Detect which cell encompasses the target text, then output its (x, y) center coordinate. 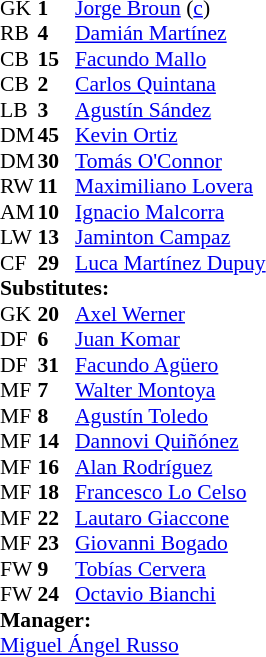
Tomás O'Connor (170, 161)
Tobías Cervera (170, 569)
Facundo Agüero (170, 365)
Jaminton Campaz (170, 237)
24 (57, 595)
Walter Montoya (170, 391)
22 (57, 518)
14 (57, 441)
LW (19, 237)
AM (19, 212)
16 (57, 467)
Alan Rodríguez (170, 467)
29 (57, 263)
Carlos Quintana (170, 85)
Juan Komar (170, 339)
Substitutes: (133, 289)
Agustín Toledo (170, 416)
20 (57, 314)
Ignacio Malcorra (170, 212)
Axel Werner (170, 314)
Octavio Bianchi (170, 595)
Luca Martínez Dupuy (170, 263)
LB (19, 110)
Kevin Ortiz (170, 135)
15 (57, 59)
2 (57, 85)
23 (57, 543)
9 (57, 569)
31 (57, 365)
18 (57, 493)
RB (19, 33)
Maximiliano Lovera (170, 187)
RW (19, 187)
11 (57, 187)
Francesco Lo Celso (170, 493)
Damián Martínez (170, 33)
GK (19, 314)
Manager: (133, 620)
Facundo Mallo (170, 59)
4 (57, 33)
45 (57, 135)
10 (57, 212)
30 (57, 161)
Giovanni Bogado (170, 543)
Agustín Sández (170, 110)
Dannovi Quiñónez (170, 441)
CF (19, 263)
7 (57, 391)
6 (57, 339)
Lautaro Giaccone (170, 518)
8 (57, 416)
3 (57, 110)
13 (57, 237)
